Identify which cell holds the provided text, then report its (x, y) central coordinate. 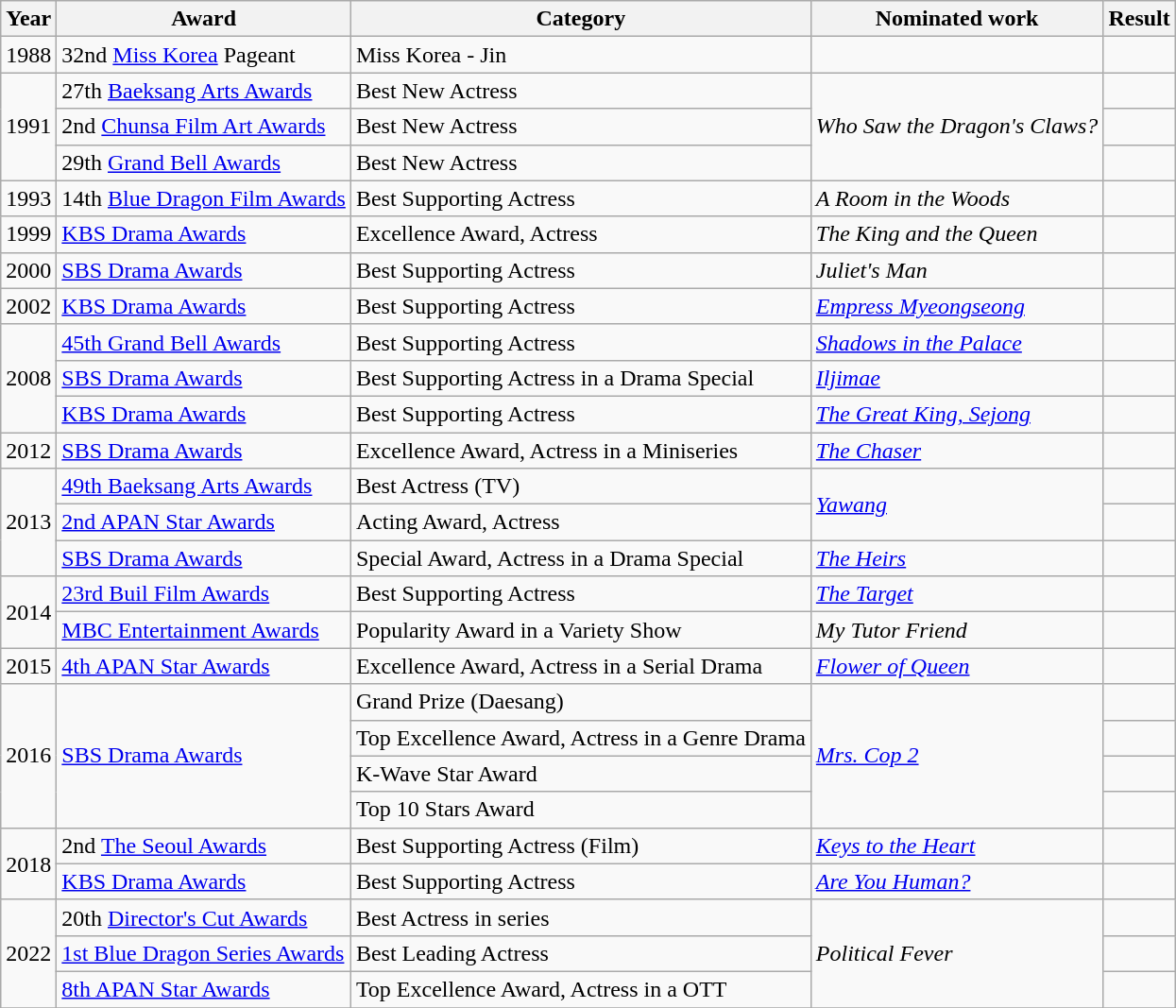
Best Actress in series (580, 917)
Empress Myeongseong (957, 306)
Best Supporting Actress in a Drama Special (580, 378)
2016 (28, 756)
2012 (28, 451)
Flower of Queen (957, 666)
49th Baeksang Arts Awards (204, 487)
2018 (28, 863)
K-Wave Star Award (580, 774)
Best Leading Actress (580, 953)
32nd Miss Korea Pageant (204, 55)
27th Baeksang Arts Awards (204, 91)
Political Fever (957, 953)
Best Actress (TV) (580, 487)
4th APAN Star Awards (204, 666)
29th Grand Bell Awards (204, 162)
Shadows in the Palace (957, 342)
2nd The Seoul Awards (204, 846)
My Tutor Friend (957, 630)
Are You Human? (957, 881)
20th Director's Cut Awards (204, 917)
2014 (28, 612)
1991 (28, 127)
Nominated work (957, 19)
Category (580, 19)
2013 (28, 522)
Award (204, 19)
2000 (28, 270)
A Room in the Woods (957, 198)
2022 (28, 953)
Who Saw the Dragon's Claws? (957, 127)
Excellence Award, Actress (580, 234)
Mrs. Cop 2 (957, 756)
The King and the Queen (957, 234)
The Chaser (957, 451)
Iljimae (957, 378)
Juliet's Man (957, 270)
2002 (28, 306)
1993 (28, 198)
45th Grand Bell Awards (204, 342)
Excellence Award, Actress in a Serial Drama (580, 666)
Acting Award, Actress (580, 522)
1st Blue Dragon Series Awards (204, 953)
Miss Korea - Jin (580, 55)
MBC Entertainment Awards (204, 630)
Yawang (957, 504)
1999 (28, 234)
Best Supporting Actress (Film) (580, 846)
23rd Buil Film Awards (204, 594)
Excellence Award, Actress in a Miniseries (580, 451)
The Target (957, 594)
The Heirs (957, 558)
2nd APAN Star Awards (204, 522)
Top Excellence Award, Actress in a OTT (580, 989)
Keys to the Heart (957, 846)
Year (28, 19)
Result (1139, 19)
Top Excellence Award, Actress in a Genre Drama (580, 738)
2008 (28, 378)
Grand Prize (Daesang) (580, 702)
Special Award, Actress in a Drama Special (580, 558)
14th Blue Dragon Film Awards (204, 198)
8th APAN Star Awards (204, 989)
Popularity Award in a Variety Show (580, 630)
The Great King, Sejong (957, 414)
1988 (28, 55)
Top 10 Stars Award (580, 810)
2nd Chunsa Film Art Awards (204, 127)
2015 (28, 666)
